Identify which cell holds the provided text, then report its (X, Y) central coordinate. 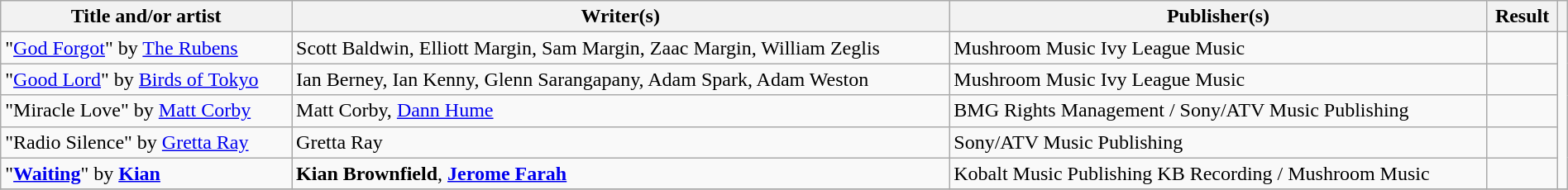
Result (1522, 17)
Gretta Ray (620, 142)
Kobalt Music Publishing KB Recording / Mushroom Music (1218, 173)
"Waiting" by Kian (146, 173)
"Radio Silence" by Gretta Ray (146, 142)
Title and/or artist (146, 17)
"Miracle Love" by Matt Corby (146, 111)
Publisher(s) (1218, 17)
Ian Berney, Ian Kenny, Glenn Sarangapany, Adam Spark, Adam Weston (620, 79)
"Good Lord" by Birds of Tokyo (146, 79)
Scott Baldwin, Elliott Margin, Sam Margin, Zaac Margin, William Zeglis (620, 48)
"God Forgot" by The Rubens (146, 48)
BMG Rights Management / Sony/ATV Music Publishing (1218, 111)
Sony/ATV Music Publishing (1218, 142)
Matt Corby, Dann Hume (620, 111)
Writer(s) (620, 17)
Kian Brownfield, Jerome Farah (620, 173)
